Detect which cell encompasses the target text, then output its [x, y] center coordinate. 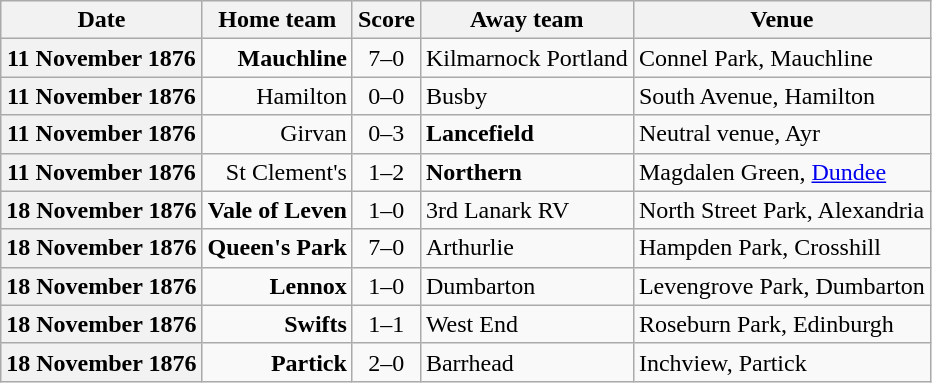
Away team [526, 20]
Roseburn Park, Edinburgh [782, 324]
Levengrove Park, Dumbarton [782, 286]
Inchview, Partick [782, 362]
Mauchline [277, 58]
Home team [277, 20]
South Avenue, Hamilton [782, 96]
Busby [526, 96]
Hamilton [277, 96]
3rd Lanark RV [526, 210]
1–1 [386, 324]
Partick [277, 362]
Barrhead [526, 362]
0–0 [386, 96]
Swifts [277, 324]
0–3 [386, 134]
Arthurlie [526, 248]
Venue [782, 20]
Connel Park, Mauchline [782, 58]
St Clement's [277, 172]
Neutral venue, Ayr [782, 134]
Score [386, 20]
Northern [526, 172]
1–2 [386, 172]
Magdalen Green, Dundee [782, 172]
West End [526, 324]
Lancefield [526, 134]
North Street Park, Alexandria [782, 210]
Vale of Leven [277, 210]
Kilmarnock Portland [526, 58]
Queen's Park [277, 248]
2–0 [386, 362]
Girvan [277, 134]
Lennox [277, 286]
Dumbarton [526, 286]
Hampden Park, Crosshill [782, 248]
Date [102, 20]
